Scan for the cell matching the given text and deliver its [x, y] coordinate at center. 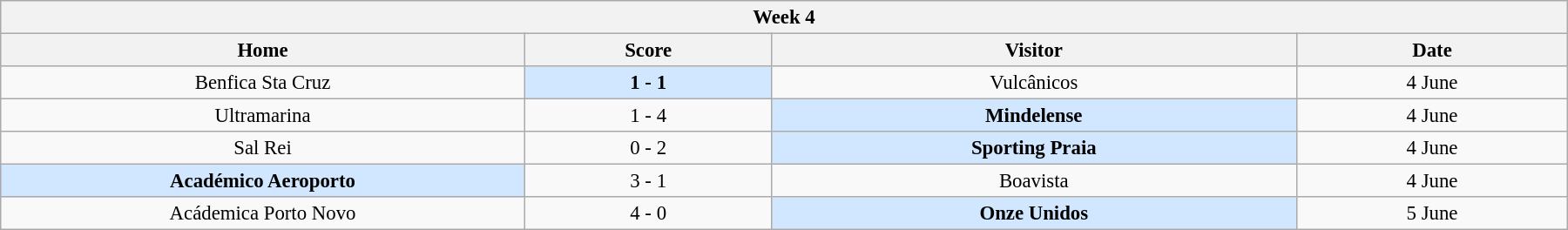
Onze Unidos [1033, 213]
Week 4 [784, 17]
Vulcânicos [1033, 83]
Benfica Sta Cruz [263, 83]
5 June [1432, 213]
1 - 1 [648, 83]
0 - 2 [648, 148]
Acádemica Porto Novo [263, 213]
Visitor [1033, 51]
4 - 0 [648, 213]
Score [648, 51]
Boavista [1033, 181]
Sporting Praia [1033, 148]
Mindelense [1033, 116]
Date [1432, 51]
3 - 1 [648, 181]
Home [263, 51]
Sal Rei [263, 148]
Ultramarina [263, 116]
1 - 4 [648, 116]
Académico Aeroporto [263, 181]
